Provide the (x, y) coordinate of the cell's center where the given text is located.  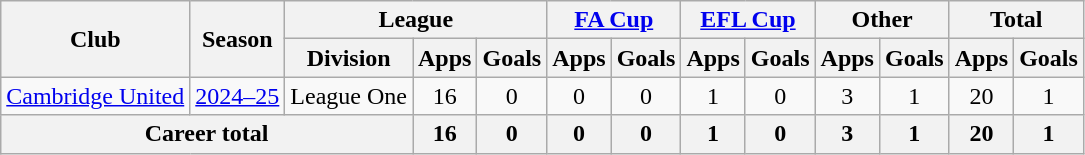
Other (882, 20)
Club (96, 39)
Career total (207, 134)
EFL Cup (748, 20)
League One (349, 96)
League (416, 20)
2024–25 (238, 96)
Division (349, 58)
FA Cup (614, 20)
Cambridge United (96, 96)
Total (1016, 20)
Season (238, 39)
